Return the [X, Y] coordinate for the center point of the cell that contains the specified text.  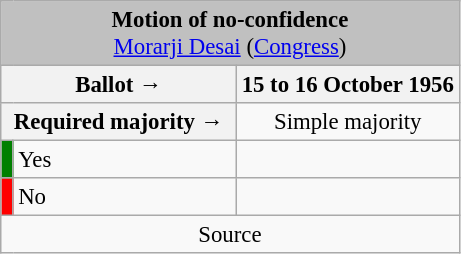
15 to 16 October 1956 [348, 85]
Source [230, 235]
Required majority → [119, 122]
Yes [125, 160]
No [125, 197]
Ballot → [119, 85]
Simple majority [348, 122]
Motion of no-confidenceMorarji Desai (Congress) [230, 34]
